Provide the [X, Y] coordinate of the cell's center where the given text is located.  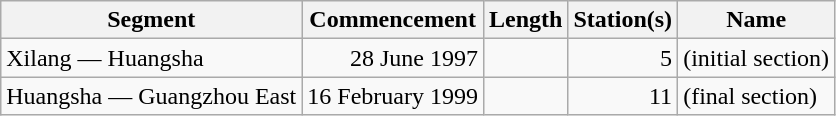
28 June 1997 [393, 58]
Length [525, 20]
16 February 1999 [393, 96]
11 [623, 96]
(initial section) [756, 58]
Commencement [393, 20]
Name [756, 20]
Segment [152, 20]
5 [623, 58]
Huangsha — Guangzhou East [152, 96]
(final section) [756, 96]
Xilang — Huangsha [152, 58]
Station(s) [623, 20]
